For the text-containing cell, return its midpoint in (X, Y) coordinate format. 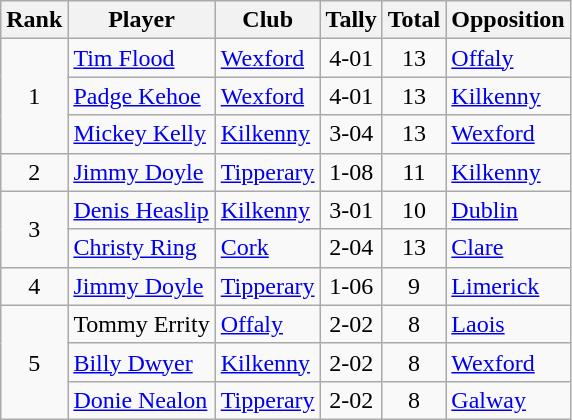
3-01 (351, 210)
Galway (508, 400)
Cork (268, 248)
Laois (508, 324)
2 (34, 172)
1-08 (351, 172)
Rank (34, 20)
Padge Kehoe (142, 96)
Total (414, 20)
3 (34, 229)
10 (414, 210)
Billy Dwyer (142, 362)
Opposition (508, 20)
Denis Heaslip (142, 210)
3-04 (351, 134)
Dublin (508, 210)
1-06 (351, 286)
5 (34, 362)
Mickey Kelly (142, 134)
2-04 (351, 248)
Player (142, 20)
Tally (351, 20)
Clare (508, 248)
Donie Nealon (142, 400)
1 (34, 96)
Tim Flood (142, 58)
Christy Ring (142, 248)
Limerick (508, 286)
4 (34, 286)
9 (414, 286)
11 (414, 172)
Club (268, 20)
Tommy Errity (142, 324)
